Extract the (X, Y) coordinate from the center of the cell holding the provided text.  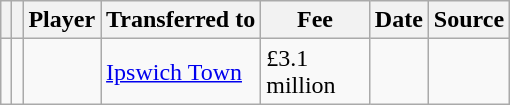
Source (468, 20)
Player (62, 20)
Fee (316, 20)
£3.1 million (316, 72)
Transferred to (181, 20)
Ipswich Town (181, 72)
Date (398, 20)
